Provide the (x, y) coordinate of the cell's center where the given text is located.  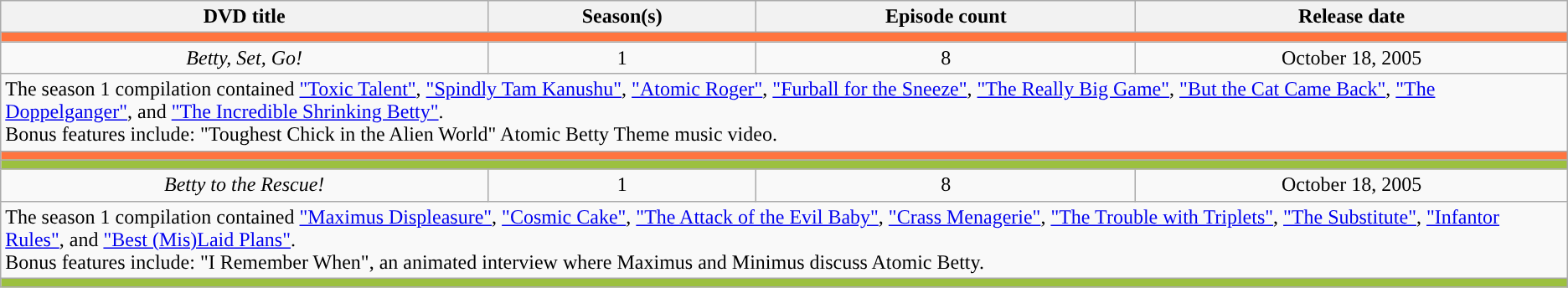
DVD title (245, 17)
Betty to the Rescue! (245, 185)
Release date (1352, 17)
Season(s) (622, 17)
Episode count (946, 17)
Betty, Set, Go! (245, 58)
